Return the [x, y] coordinate for the center point of the cell that contains the specified text.  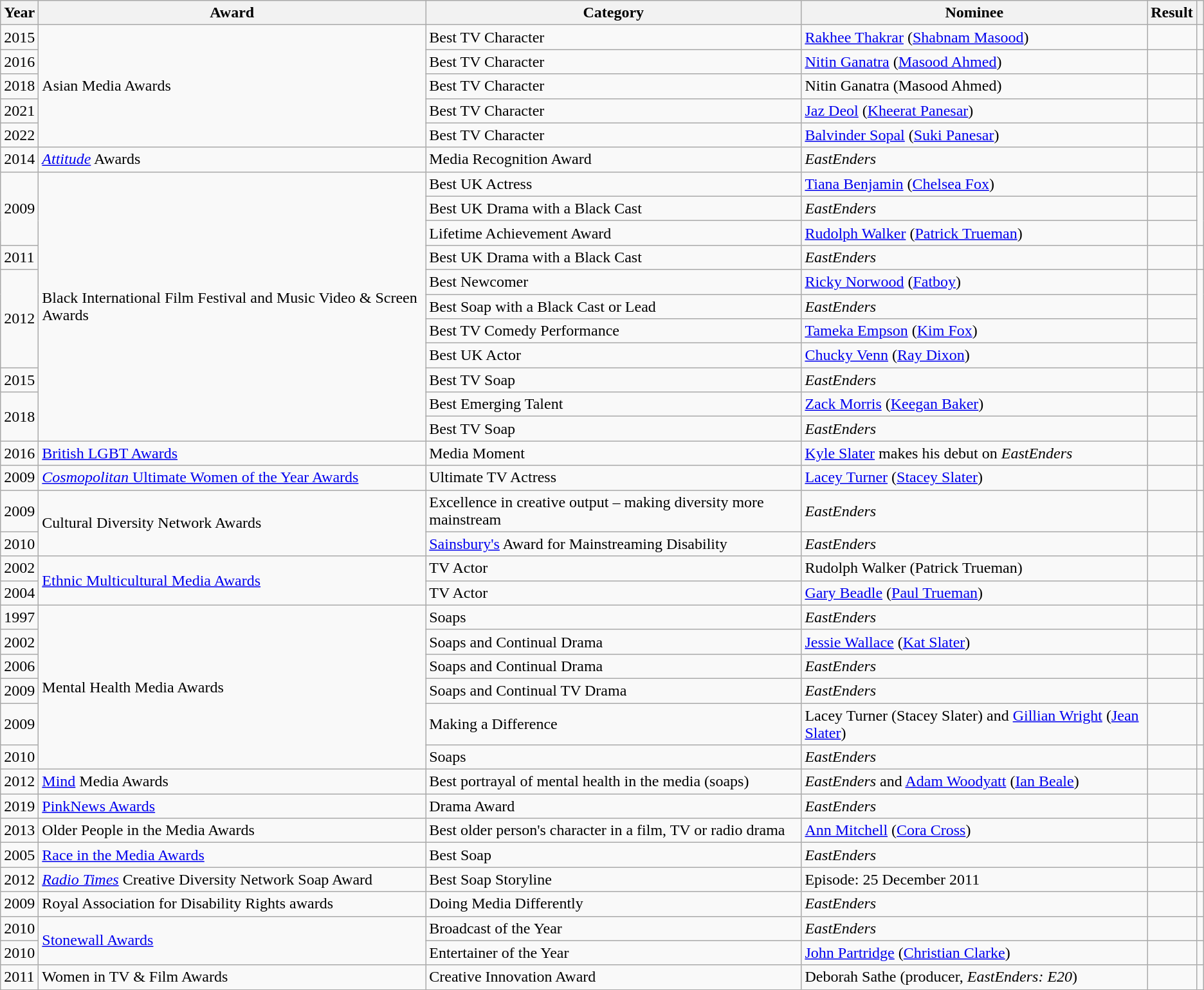
Jessie Wallace (Kat Slater) [974, 642]
Cosmopolitan Ultimate Women of the Year Awards [232, 478]
Media Moment [614, 453]
Chucky Venn (Ray Dixon) [974, 355]
Women in TV & Film Awards [232, 977]
Kyle Slater makes his debut on EastEnders [974, 453]
Sainsbury's Award for Mainstreaming Disability [614, 544]
Nominee [974, 13]
Broadcast of the Year [614, 928]
Rakhee Thakrar (Shabnam Masood) [974, 37]
Royal Association for Disability Rights awards [232, 904]
Lifetime Achievement Award [614, 233]
2021 [19, 111]
Balvinder Sopal (Suki Panesar) [974, 135]
2019 [19, 806]
Gary Beadle (Paul Trueman) [974, 593]
Ethnic Multicultural Media Awards [232, 580]
Attitude Awards [232, 159]
British LGBT Awards [232, 453]
Excellence in creative output – making diversity more mainstream [614, 510]
Mental Health Media Awards [232, 687]
Best Emerging Talent [614, 404]
2004 [19, 593]
Best UK Actor [614, 355]
Best Newcomer [614, 282]
Asian Media Awards [232, 86]
Black International Film Festival and Music Video & Screen Awards [232, 306]
Best Soap Storyline [614, 879]
Tiana Benjamin (Chelsea Fox) [974, 184]
Deborah Sathe (producer, EastEnders: E20) [974, 977]
Radio Times Creative Diversity Network Soap Award [232, 879]
Best UK Actress [614, 184]
EastEnders and Adam Woodyatt (Ian Beale) [974, 782]
Best Soap with a Black Cast or Lead [614, 307]
Best Soap [614, 855]
PinkNews Awards [232, 806]
Creative Innovation Award [614, 977]
Zack Morris (Keegan Baker) [974, 404]
2005 [19, 855]
Making a Difference [614, 724]
Soaps and Continual TV Drama [614, 690]
Mind Media Awards [232, 782]
Category [614, 13]
Ann Mitchell (Cora Cross) [974, 831]
2022 [19, 135]
Lacey Turner (Stacey Slater) [974, 478]
Cultural Diversity Network Awards [232, 523]
Entertainer of the Year [614, 953]
Episode: 25 December 2011 [974, 879]
Year [19, 13]
Drama Award [614, 806]
Tameka Empson (Kim Fox) [974, 331]
2006 [19, 666]
Doing Media Differently [614, 904]
Ultimate TV Actress [614, 478]
Race in the Media Awards [232, 855]
Ricky Norwood (Fatboy) [974, 282]
1997 [19, 617]
2014 [19, 159]
Best portrayal of mental health in the media (soaps) [614, 782]
Best older person's character in a film, TV or radio drama [614, 831]
Media Recognition Award [614, 159]
Result [1172, 13]
Older People in the Media Awards [232, 831]
John Partridge (Christian Clarke) [974, 953]
Lacey Turner (Stacey Slater) and Gillian Wright (Jean Slater) [974, 724]
Stonewall Awards [232, 941]
Jaz Deol (Kheerat Panesar) [974, 111]
Award [232, 13]
2013 [19, 831]
Best TV Comedy Performance [614, 331]
